Return [x, y] of the center of cell containing provided text 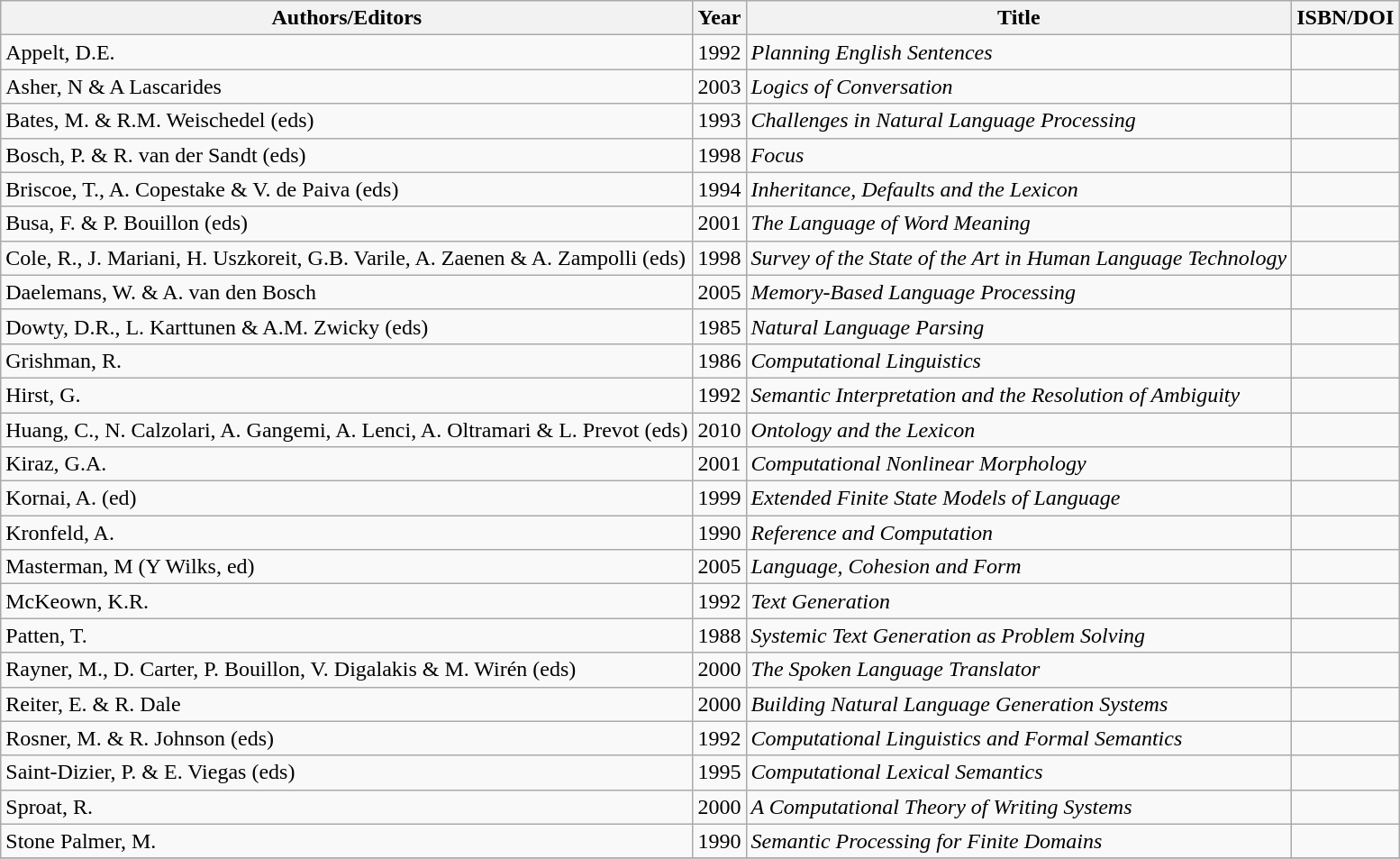
2003 [719, 87]
Memory-Based Language Processing [1019, 292]
Rosner, M. & R. Johnson (eds) [347, 738]
1985 [719, 326]
Logics of Conversation [1019, 87]
Natural Language Parsing [1019, 326]
The Language of Word Meaning [1019, 224]
Focus [1019, 155]
Asher, N & A Lascarides [347, 87]
Language, Cohesion and Form [1019, 567]
1988 [719, 635]
Planning English Sentences [1019, 52]
Survey of the State of the Art in Human Language Technology [1019, 258]
Computational Linguistics and Formal Semantics [1019, 738]
Rayner, M., D. Carter, P. Bouillon, V. Digalakis & M. Wirén (eds) [347, 670]
Appelt, D.E. [347, 52]
Dowty, D.R., L. Karttunen & A.M. Zwicky (eds) [347, 326]
Hirst, G. [347, 395]
1995 [719, 772]
Kornai, A. (ed) [347, 498]
Authors/Editors [347, 18]
Semantic Processing for Finite Domains [1019, 841]
Masterman, M (Y Wilks, ed) [347, 567]
Computational Nonlinear Morphology [1019, 464]
Reiter, E. & R. Dale [347, 704]
Computational Lexical Semantics [1019, 772]
Text Generation [1019, 601]
Reference and Computation [1019, 533]
Inheritance, Defaults and the Lexicon [1019, 189]
A Computational Theory of Writing Systems [1019, 807]
1994 [719, 189]
1986 [719, 361]
Sproat, R. [347, 807]
Daelemans, W. & A. van den Bosch [347, 292]
ISBN/DOI [1346, 18]
Ontology and the Lexicon [1019, 430]
Saint-Dizier, P. & E. Viegas (eds) [347, 772]
Title [1019, 18]
Bosch, P. & R. van der Sandt (eds) [347, 155]
Extended Finite State Models of Language [1019, 498]
Patten, T. [347, 635]
Systemic Text Generation as Problem Solving [1019, 635]
Huang, C., N. Calzolari, A. Gangemi, A. Lenci, A. Oltramari & L. Prevot (eds) [347, 430]
1999 [719, 498]
Cole, R., J. Mariani, H. Uszkoreit, G.B. Varile, A. Zaenen & A. Zampolli (eds) [347, 258]
Year [719, 18]
Semantic Interpretation and the Resolution of Ambiguity [1019, 395]
Stone Palmer, M. [347, 841]
Kiraz, G.A. [347, 464]
Building Natural Language Generation Systems [1019, 704]
Bates, M. & R.M. Weischedel (eds) [347, 121]
McKeown, K.R. [347, 601]
Computational Linguistics [1019, 361]
1993 [719, 121]
2010 [719, 430]
Kronfeld, A. [347, 533]
Briscoe, T., A. Copestake & V. de Paiva (eds) [347, 189]
Challenges in Natural Language Processing [1019, 121]
Busa, F. & P. Bouillon (eds) [347, 224]
The Spoken Language Translator [1019, 670]
Grishman, R. [347, 361]
